Provide the [X, Y] coordinate of the cell's center where the given text is located.  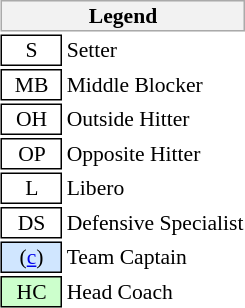
MB [32, 85]
L [32, 188]
Libero [155, 188]
(c) [32, 258]
Head Coach [155, 292]
OP [32, 154]
Legend [123, 16]
S [32, 50]
OH [32, 120]
DS [32, 223]
Setter [155, 50]
Team Captain [155, 258]
Middle Blocker [155, 85]
Defensive Specialist [155, 223]
Opposite Hitter [155, 154]
Outside Hitter [155, 120]
HC [32, 292]
